From the cell containing the given text, extract its center point as [x, y] coordinate. 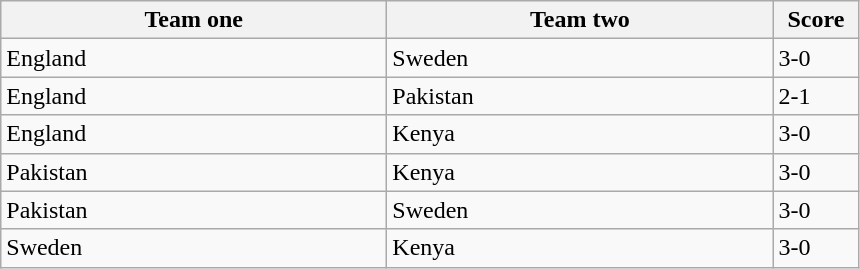
Score [816, 20]
Team one [194, 20]
2-1 [816, 96]
Team two [580, 20]
